Determine the [X, Y] coordinate at the center of the cell enclosing the given text.  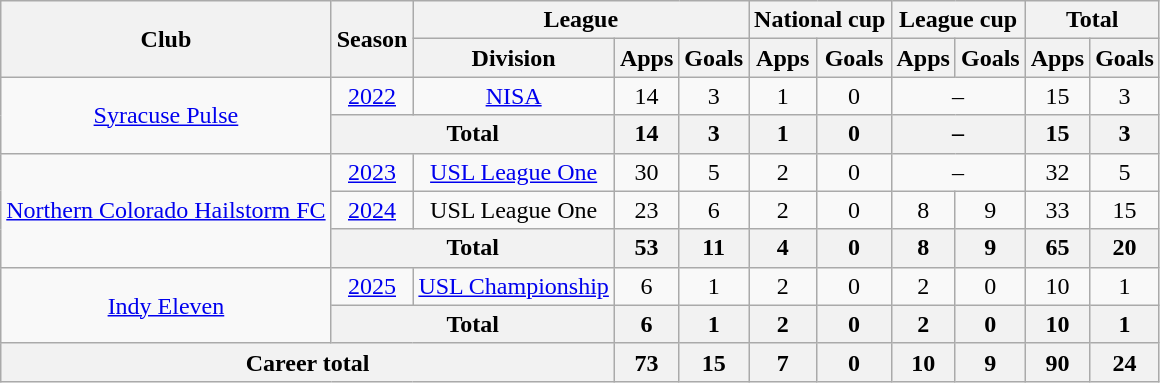
NISA [514, 96]
33 [1057, 210]
Career total [308, 362]
Northern Colorado Hailstorm FC [166, 210]
Syracuse Pulse [166, 115]
20 [1125, 248]
League cup [958, 20]
2024 [372, 210]
League [581, 20]
23 [646, 210]
2023 [372, 172]
2022 [372, 96]
2025 [372, 286]
USL Championship [514, 286]
11 [714, 248]
65 [1057, 248]
53 [646, 248]
National cup [820, 20]
73 [646, 362]
30 [646, 172]
Division [514, 58]
Club [166, 39]
Indy Eleven [166, 305]
32 [1057, 172]
24 [1125, 362]
Season [372, 39]
90 [1057, 362]
4 [783, 248]
7 [783, 362]
